Pinpoint the cell where the given text exists, returning its (x, y) midpoint coordinate. 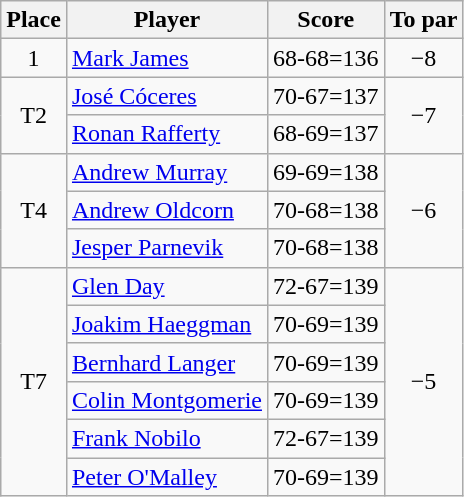
Ronan Rafferty (166, 134)
José Cóceres (166, 96)
Andrew Murray (166, 172)
−5 (424, 381)
Joakim Haeggman (166, 324)
Jesper Parnevik (166, 248)
Bernhard Langer (166, 362)
−7 (424, 115)
69-69=138 (326, 172)
Glen Day (166, 286)
68-68=136 (326, 58)
Place (34, 20)
−6 (424, 210)
Player (166, 20)
70-67=137 (326, 96)
T2 (34, 115)
Colin Montgomerie (166, 400)
−8 (424, 58)
68-69=137 (326, 134)
Peter O'Malley (166, 477)
T4 (34, 210)
Score (326, 20)
T7 (34, 381)
Mark James (166, 58)
Frank Nobilo (166, 438)
1 (34, 58)
Andrew Oldcorn (166, 210)
To par (424, 20)
